Return the [X, Y] coordinate for the center point of the cell that contains the specified text.  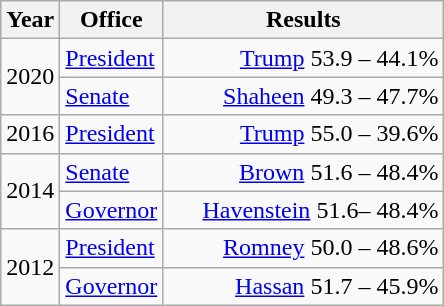
Trump 53.9 – 44.1% [304, 58]
Year [30, 20]
Romney 50.0 – 48.6% [304, 248]
Shaheen 49.3 – 47.7% [304, 96]
2020 [30, 77]
Havenstein 51.6– 48.4% [304, 210]
Hassan 51.7 – 45.9% [304, 286]
Brown 51.6 – 48.4% [304, 172]
2014 [30, 191]
Results [304, 20]
Trump 55.0 – 39.6% [304, 134]
2012 [30, 267]
Office [112, 20]
2016 [30, 134]
